Pinpoint the cell where the given text exists, returning its [X, Y] midpoint coordinate. 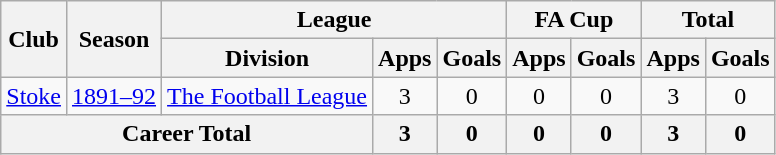
Total [708, 20]
Stoke [34, 96]
Career Total [187, 134]
1891–92 [114, 96]
Club [34, 39]
Season [114, 39]
FA Cup [574, 20]
League [334, 20]
Division [268, 58]
The Football League [268, 96]
